Find where the given text appears and provide that cell's center as (X, Y) coordinate. 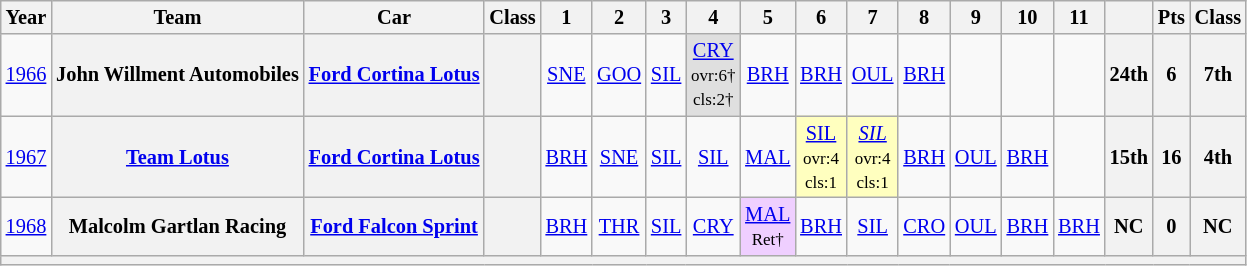
GOO (619, 75)
Team Lotus (178, 157)
7 (873, 17)
15th (1129, 157)
8 (924, 17)
Malcolm Gartlan Racing (178, 226)
Pts (1172, 17)
9 (976, 17)
Year (26, 17)
5 (768, 17)
1967 (26, 157)
10 (1028, 17)
16 (1172, 157)
CRYovr:6†cls:2† (713, 75)
11 (1079, 17)
Ford Falcon Sprint (394, 226)
2 (619, 17)
24th (1129, 75)
CRY (713, 226)
1968 (26, 226)
0 (1172, 226)
3 (666, 17)
7th (1218, 75)
1966 (26, 75)
MAL (768, 157)
John Willment Automobiles (178, 75)
4th (1218, 157)
4 (713, 17)
Car (394, 17)
MALRet† (768, 226)
1 (567, 17)
CRO (924, 226)
THR (619, 226)
Team (178, 17)
